Detect which cell encompasses the target text, then output its [X, Y] center coordinate. 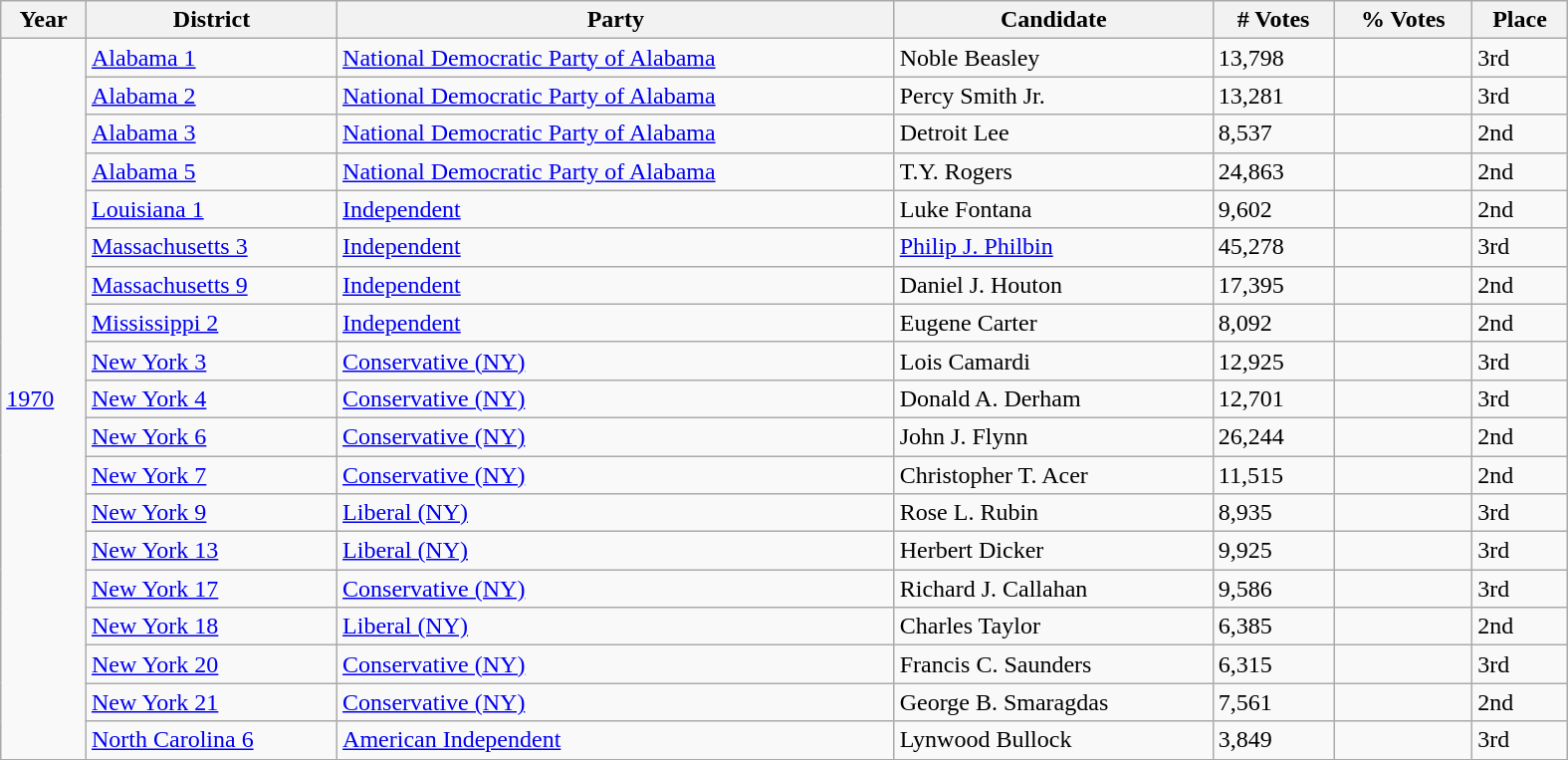
Percy Smith Jr. [1053, 96]
7,561 [1273, 702]
New York 4 [211, 398]
8,537 [1273, 133]
6,385 [1273, 627]
Francis C. Saunders [1053, 664]
# Votes [1273, 20]
New York 18 [211, 627]
6,315 [1273, 664]
Luke Fontana [1053, 209]
Year [44, 20]
1970 [44, 398]
North Carolina 6 [211, 740]
Noble Beasley [1053, 58]
Alabama 1 [211, 58]
American Independent [616, 740]
8,092 [1273, 323]
Party [616, 20]
12,701 [1273, 398]
13,798 [1273, 58]
John J. Flynn [1053, 436]
New York 13 [211, 551]
Massachusetts 3 [211, 247]
45,278 [1273, 247]
Eugene Carter [1053, 323]
3,849 [1273, 740]
Charles Taylor [1053, 627]
T.Y. Rogers [1053, 171]
Massachusetts 9 [211, 285]
District [211, 20]
New York 17 [211, 589]
Christopher T. Acer [1053, 475]
Herbert Dicker [1053, 551]
11,515 [1273, 475]
26,244 [1273, 436]
Rose L. Rubin [1053, 513]
13,281 [1273, 96]
Louisiana 1 [211, 209]
Alabama 3 [211, 133]
Donald A. Derham [1053, 398]
Alabama 2 [211, 96]
Richard J. Callahan [1053, 589]
Place [1519, 20]
Lois Camardi [1053, 361]
9,925 [1273, 551]
Daniel J. Houton [1053, 285]
Mississippi 2 [211, 323]
17,395 [1273, 285]
New York 3 [211, 361]
Lynwood Bullock [1053, 740]
New York 20 [211, 664]
8,935 [1273, 513]
24,863 [1273, 171]
George B. Smaragdas [1053, 702]
12,925 [1273, 361]
Philip J. Philbin [1053, 247]
New York 21 [211, 702]
9,586 [1273, 589]
% Votes [1404, 20]
9,602 [1273, 209]
New York 6 [211, 436]
Detroit Lee [1053, 133]
Alabama 5 [211, 171]
New York 7 [211, 475]
Candidate [1053, 20]
New York 9 [211, 513]
